Output the [X, Y] coordinate of the center of the cell containing the given text.  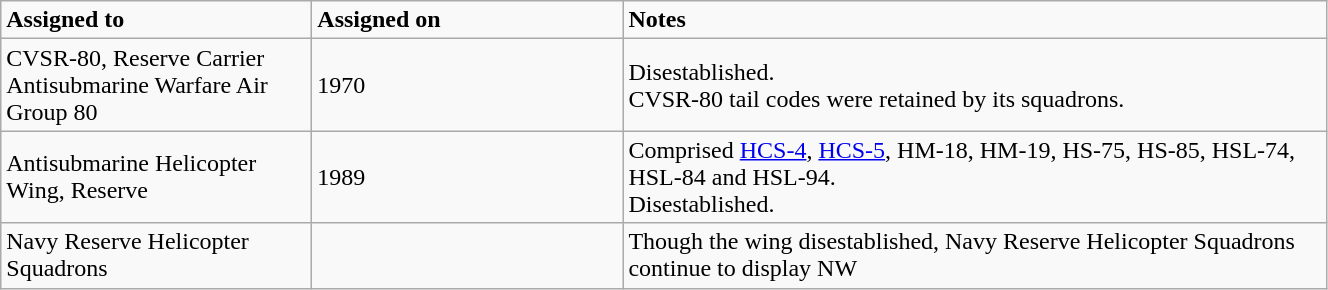
1970 [468, 85]
Antisubmarine Helicopter Wing, Reserve [156, 177]
1989 [468, 177]
Disestablished.CVSR-80 tail codes were retained by its squadrons. [975, 85]
Though the wing disestablished, Navy Reserve Helicopter Squadrons continue to display NW [975, 256]
Navy Reserve Helicopter Squadrons [156, 256]
Notes [975, 20]
CVSR-80, Reserve Carrier Antisubmarine Warfare Air Group 80 [156, 85]
Comprised HCS-4, HCS-5, HM-18, HM-19, HS-75, HS-85, HSL-74, HSL-84 and HSL-94.Disestablished. [975, 177]
Assigned on [468, 20]
Assigned to [156, 20]
